Extract the (x, y) coordinate from the center of the cell holding the provided text.  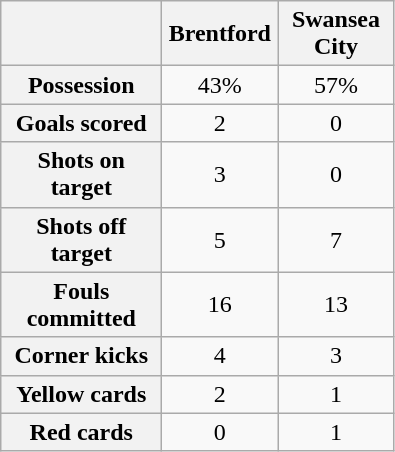
Possession (82, 85)
4 (220, 356)
43% (220, 85)
57% (336, 85)
Fouls committed (82, 304)
13 (336, 304)
Shots on target (82, 174)
Corner kicks (82, 356)
Goals scored (82, 123)
16 (220, 304)
Swansea City (336, 34)
Shots off target (82, 240)
7 (336, 240)
5 (220, 240)
Red cards (82, 432)
Brentford (220, 34)
Yellow cards (82, 394)
